Return [X, Y] of the center of cell containing provided text 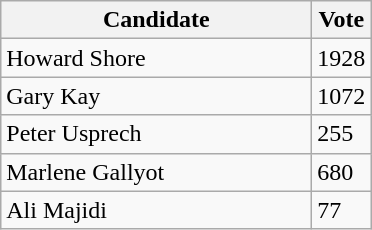
77 [342, 210]
Ali Majidi [156, 210]
Candidate [156, 20]
Gary Kay [156, 96]
Vote [342, 20]
1072 [342, 96]
255 [342, 134]
Peter Usprech [156, 134]
1928 [342, 58]
680 [342, 172]
Marlene Gallyot [156, 172]
Howard Shore [156, 58]
